Output the [x, y] coordinate of the center of the cell containing the given text.  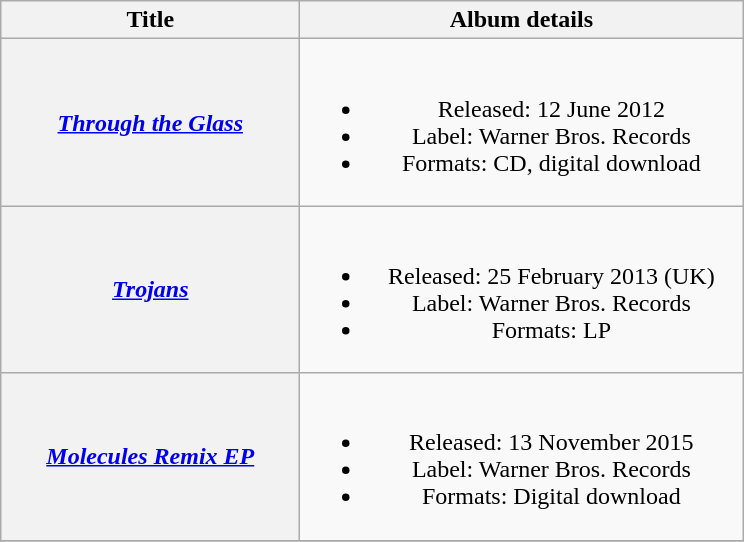
Released: 25 February 2013 (UK)Label: Warner Bros. RecordsFormats: LP [522, 290]
Album details [522, 20]
Released: 13 November 2015Label: Warner Bros. RecordsFormats: Digital download [522, 456]
Molecules Remix EP [150, 456]
Released: 12 June 2012Label: Warner Bros. RecordsFormats: CD, digital download [522, 122]
Through the Glass [150, 122]
Trojans [150, 290]
Title [150, 20]
